Find where the given text appears and provide that cell's center as (X, Y) coordinate. 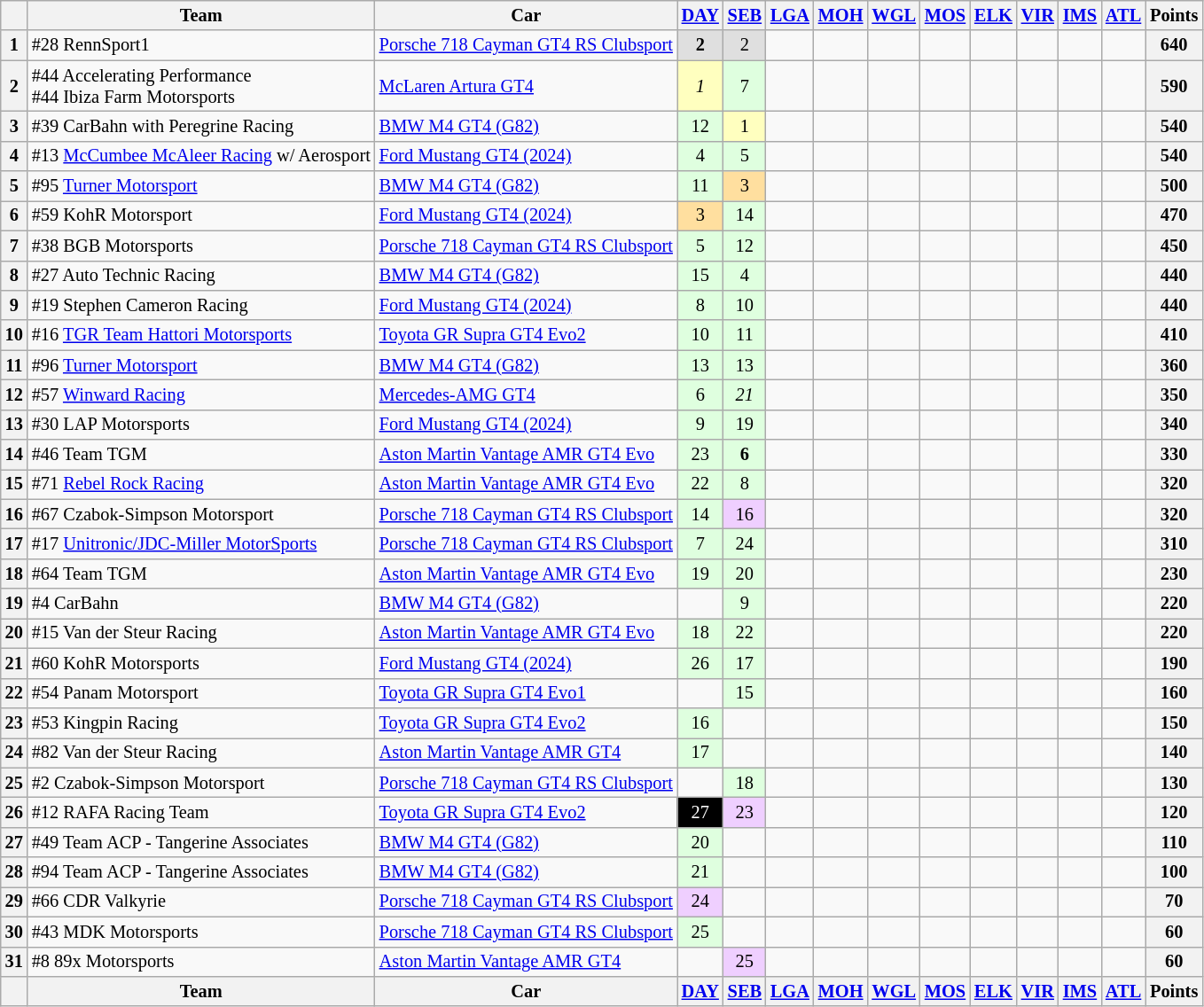
#44 Accelerating Performance#44 Ibiza Farm Motorsports (201, 86)
#67 Czabok-Simpson Motorsport (201, 514)
640 (1174, 45)
#2 Czabok-Simpson Motorsport (201, 783)
#60 KohR Motorsports (201, 663)
330 (1174, 455)
#82 Van der Steur Racing (201, 753)
#95 Turner Motorsport (201, 186)
450 (1174, 246)
#96 Turner Motorsport (201, 365)
500 (1174, 186)
190 (1174, 663)
#38 BGB Motorsports (201, 246)
#30 LAP Motorsports (201, 425)
100 (1174, 872)
Mercedes-AMG GT4 (527, 394)
McLaren Artura GT4 (527, 86)
#57 Winward Racing (201, 394)
590 (1174, 86)
#12 RAFA Racing Team (201, 812)
#4 CarBahn (201, 604)
#94 Team ACP - Tangerine Associates (201, 872)
#28 RennSport1 (201, 45)
#16 TGR Team Hattori Motorsports (201, 335)
150 (1174, 722)
70 (1174, 902)
230 (1174, 574)
#13 McCumbee McAleer Racing w/ Aerosport (201, 156)
#27 Auto Technic Racing (201, 276)
470 (1174, 215)
#8 89x Motorsports (201, 962)
#54 Panam Motorsport (201, 693)
310 (1174, 543)
#19 Stephen Cameron Racing (201, 305)
120 (1174, 812)
130 (1174, 783)
#15 Van der Steur Racing (201, 633)
340 (1174, 425)
31 (14, 962)
#59 KohR Motorsport (201, 215)
110 (1174, 842)
#17 Unitronic/JDC-Miller MotorSports (201, 543)
410 (1174, 335)
140 (1174, 753)
#43 MDK Motorsports (201, 932)
360 (1174, 365)
30 (14, 932)
#53 Kingpin Racing (201, 722)
Toyota GR Supra GT4 Evo1 (527, 693)
#71 Rebel Rock Racing (201, 484)
#66 CDR Valkyrie (201, 902)
#46 Team TGM (201, 455)
160 (1174, 693)
#39 CarBahn with Peregrine Racing (201, 126)
29 (14, 902)
350 (1174, 394)
28 (14, 872)
#49 Team ACP - Tangerine Associates (201, 842)
#64 Team TGM (201, 574)
